Locate the cell with the specified text and output its [x, y] center coordinate. 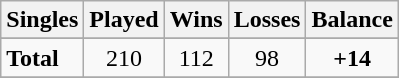
112 [196, 58]
Total [42, 58]
Wins [196, 20]
98 [267, 58]
Singles [42, 20]
Balance [352, 20]
+14 [352, 58]
210 [124, 58]
Played [124, 20]
Losses [267, 20]
